Output the (x, y) coordinate of the center of the cell containing the given text.  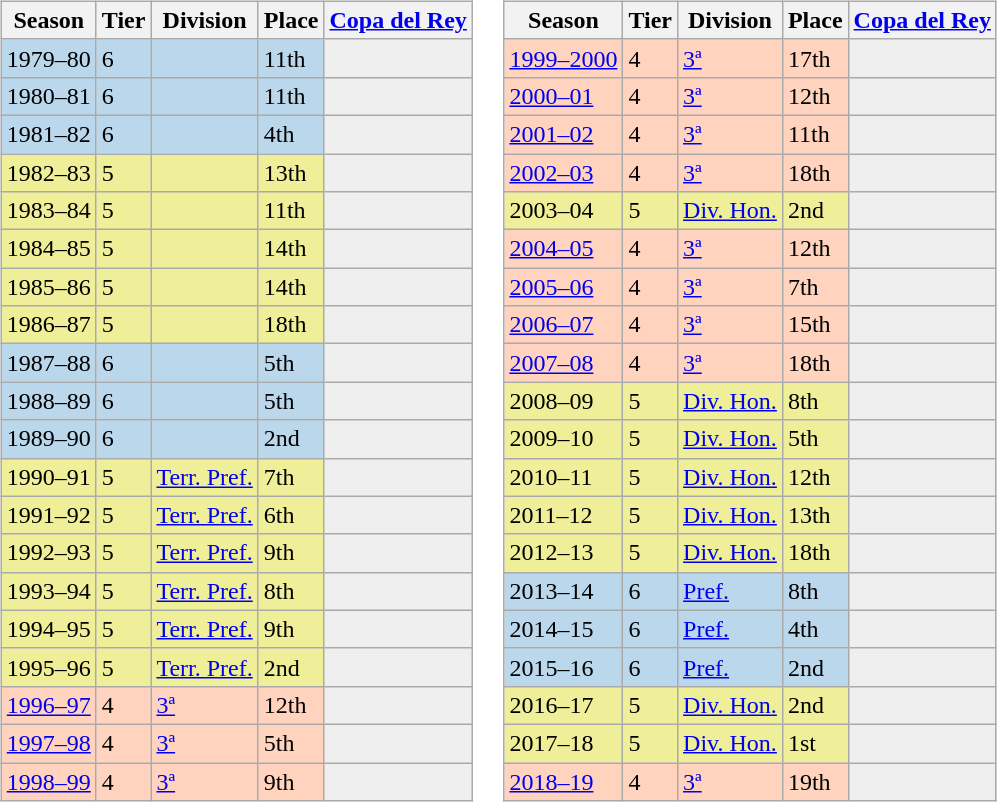
1999–2000 (564, 58)
19th (815, 781)
2010–11 (564, 477)
1986–87 (48, 325)
1998–99 (48, 781)
1994–95 (48, 629)
1995–96 (48, 667)
1982–83 (48, 173)
1980–81 (48, 96)
2011–12 (564, 515)
2007–08 (564, 363)
2002–03 (564, 173)
1st (815, 743)
2000–01 (564, 96)
2005–06 (564, 287)
15th (815, 325)
1991–92 (48, 515)
1990–91 (48, 477)
2015–16 (564, 667)
2004–05 (564, 249)
1984–85 (48, 249)
2008–09 (564, 401)
1979–80 (48, 58)
17th (815, 58)
1993–94 (48, 591)
1981–82 (48, 134)
2018–19 (564, 781)
6th (291, 515)
2001–02 (564, 134)
1983–84 (48, 211)
2014–15 (564, 629)
1988–89 (48, 401)
1985–86 (48, 287)
1992–93 (48, 553)
2013–14 (564, 591)
2016–17 (564, 705)
2003–04 (564, 211)
2017–18 (564, 743)
1989–90 (48, 439)
2006–07 (564, 325)
1987–88 (48, 363)
1997–98 (48, 743)
2012–13 (564, 553)
2009–10 (564, 439)
1996–97 (48, 705)
